Identify which cell holds the provided text, then report its (X, Y) central coordinate. 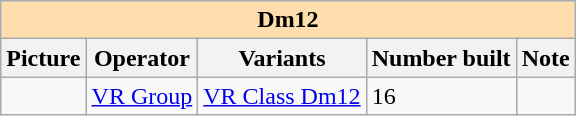
Note (546, 58)
Dm12 (288, 20)
Variants (282, 58)
VR Group (142, 96)
Number built (441, 58)
16 (441, 96)
VR Class Dm12 (282, 96)
Picture (44, 58)
Operator (142, 58)
